Capture the cell that displays the provided text and extract its [x, y] central coordinate. 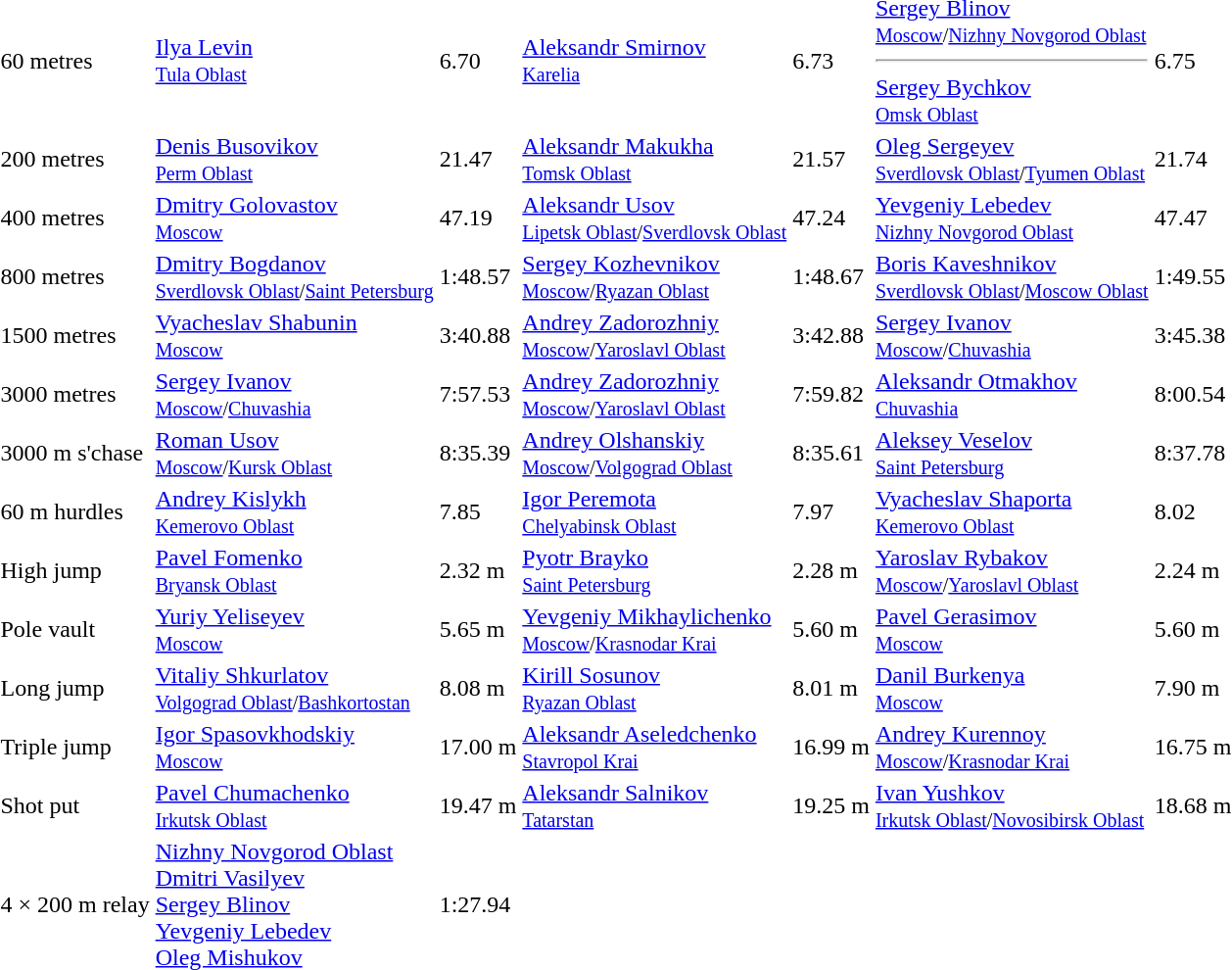
Ivan YushkovIrkutsk Oblast/Novosibirsk Oblast [1012, 805]
2.28 m [831, 570]
8.01 m [831, 688]
19.25 m [831, 805]
Pyotr BraykoSaint Petersburg [654, 570]
1:48.57 [478, 276]
19.47 m [478, 805]
Pavel GerasimovMoscow [1012, 629]
Aleksey VeselovSaint Petersburg [1012, 453]
Aleksandr OtmakhovChuvashia [1012, 394]
Yevgeniy LebedevNizhny Novgorod Oblast [1012, 218]
Denis BusovikovPerm Oblast [294, 159]
Roman UsovMoscow/Kursk Oblast [294, 453]
Danil BurkenyaMoscow [1012, 688]
47.19 [478, 218]
Andrey KislykhKemerovo Oblast [294, 511]
Aleksandr UsovLipetsk Oblast/Sverdlovsk Oblast [654, 218]
Boris KaveshnikovSverdlovsk Oblast/Moscow Oblast [1012, 276]
Aleksandr SalnikovTatarstan [654, 805]
Yuriy YeliseyevMoscow [294, 629]
Aleksandr MakukhaTomsk Oblast [654, 159]
5.60 m [831, 629]
21.57 [831, 159]
2.32 m [478, 570]
3:40.88 [478, 335]
47.24 [831, 218]
8:35.39 [478, 453]
8.08 m [478, 688]
Igor PeremotaChelyabinsk Oblast [654, 511]
17.00 m [478, 747]
3:42.88 [831, 335]
Igor SpasovkhodskiyMoscow [294, 747]
Yaroslav RybakovMoscow/Yaroslavl Oblast [1012, 570]
Vitaliy ShkurlatovVolgograd Oblast/Bashkortostan [294, 688]
Kirill SosunovRyazan Oblast [654, 688]
Oleg SergeyevSverdlovsk Oblast/Tyumen Oblast [1012, 159]
Dmitry GolovastovMoscow [294, 218]
Aleksandr AseledchenkoStavropol Krai [654, 747]
Dmitry BogdanovSverdlovsk Oblast/Saint Petersburg [294, 276]
16.99 m [831, 747]
Vyacheslav ShabuninMoscow [294, 335]
8:35.61 [831, 453]
21.47 [478, 159]
Vyacheslav ShaportaKemerovo Oblast [1012, 511]
Sergey KozhevnikovMoscow/Ryazan Oblast [654, 276]
7.85 [478, 511]
7:57.53 [478, 394]
Andrey KurennoyMoscow/Krasnodar Krai [1012, 747]
7:59.82 [831, 394]
Yevgeniy MikhaylichenkoMoscow/Krasnodar Krai [654, 629]
1:48.67 [831, 276]
Andrey OlshanskiyMoscow/Volgograd Oblast [654, 453]
Pavel FomenkoBryansk Oblast [294, 570]
5.65 m [478, 629]
7.97 [831, 511]
Pavel ChumachenkoIrkutsk Oblast [294, 805]
